Return [X, Y] of the center of cell containing provided text 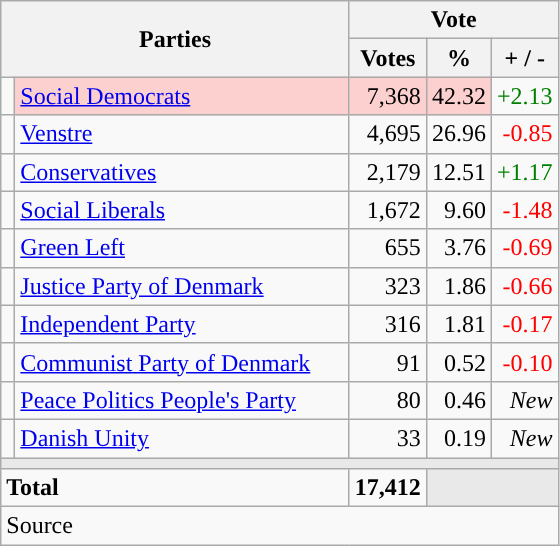
323 [388, 286]
-0.69 [524, 248]
0.46 [458, 400]
2,179 [388, 172]
Communist Party of Denmark [182, 362]
Vote [454, 20]
-0.85 [524, 134]
0.19 [458, 438]
-0.17 [524, 324]
Justice Party of Denmark [182, 286]
Conservatives [182, 172]
316 [388, 324]
1.86 [458, 286]
Parties [176, 39]
Votes [388, 58]
80 [388, 400]
Independent Party [182, 324]
% [458, 58]
17,412 [388, 488]
9.60 [458, 210]
4,695 [388, 134]
-1.48 [524, 210]
42.32 [458, 96]
33 [388, 438]
655 [388, 248]
Social Liberals [182, 210]
Green Left [182, 248]
Danish Unity [182, 438]
-0.10 [524, 362]
7,368 [388, 96]
Social Democrats [182, 96]
3.76 [458, 248]
+ / - [524, 58]
Source [280, 526]
Total [176, 488]
26.96 [458, 134]
1,672 [388, 210]
Venstre [182, 134]
-0.66 [524, 286]
Peace Politics People's Party [182, 400]
+2.13 [524, 96]
1.81 [458, 324]
12.51 [458, 172]
+1.17 [524, 172]
0.52 [458, 362]
91 [388, 362]
